Return (x, y) of the center of cell containing provided text 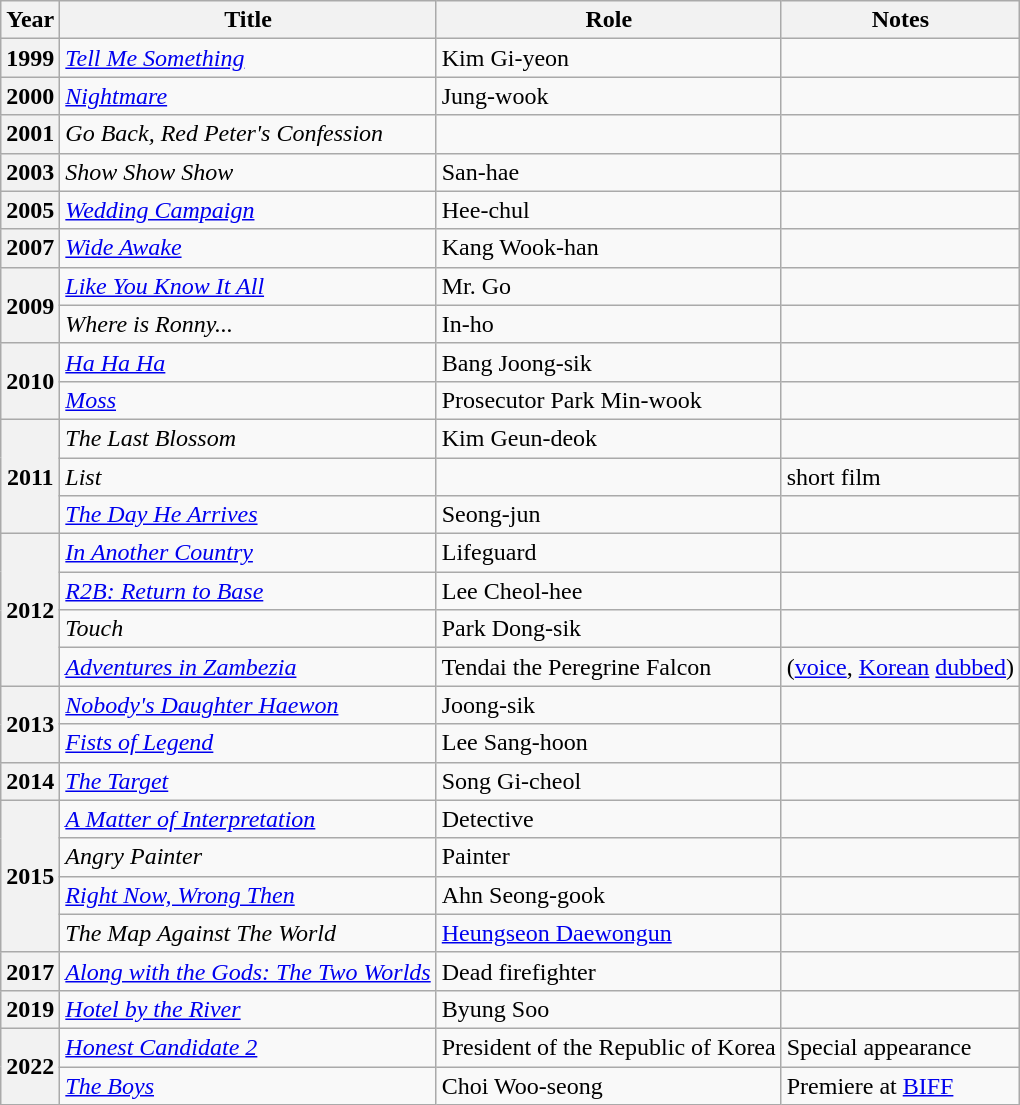
List (248, 477)
2003 (30, 172)
A Matter of Interpretation (248, 819)
Prosecutor Park Min-wook (608, 400)
Joong-sik (608, 705)
Hee-chul (608, 210)
2019 (30, 1009)
Like You Know It All (248, 286)
short film (900, 477)
Year (30, 20)
Choi Woo-seong (608, 1085)
Show Show Show (248, 172)
Tendai the Peregrine Falcon (608, 667)
Tell Me Something (248, 58)
The Map Against The World (248, 933)
2013 (30, 724)
Seong-jun (608, 515)
Touch (248, 629)
Ha Ha Ha (248, 362)
2012 (30, 610)
Lifeguard (608, 553)
Nightmare (248, 96)
Lee Cheol-hee (608, 591)
Nobody's Daughter Haewon (248, 705)
Notes (900, 20)
R2B: Return to Base (248, 591)
Honest Candidate 2 (248, 1047)
Kim Gi-yeon (608, 58)
Angry Painter (248, 857)
Adventures in Zambezia (248, 667)
2011 (30, 476)
Go Back, Red Peter's Confession (248, 134)
Detective (608, 819)
Right Now, Wrong Then (248, 895)
Bang Joong-sik (608, 362)
Jung-wook (608, 96)
2015 (30, 876)
2010 (30, 381)
The Last Blossom (248, 438)
(voice, Korean dubbed) (900, 667)
Wide Awake (248, 248)
The Boys (248, 1085)
Special appearance (900, 1047)
2022 (30, 1066)
2017 (30, 971)
Lee Sang-hoon (608, 743)
President of the Republic of Korea (608, 1047)
Song Gi-cheol (608, 781)
Title (248, 20)
Kim Geun-deok (608, 438)
1999 (30, 58)
Byung Soo (608, 1009)
Along with the Gods: The Two Worlds (248, 971)
Painter (608, 857)
2001 (30, 134)
Ahn Seong-gook (608, 895)
Heungseon Daewongun (608, 933)
2014 (30, 781)
2005 (30, 210)
The Target (248, 781)
2009 (30, 305)
In Another Country (248, 553)
Park Dong-sik (608, 629)
Kang Wook-han (608, 248)
Moss (248, 400)
Premiere at BIFF (900, 1085)
Fists of Legend (248, 743)
In-ho (608, 324)
San-hae (608, 172)
Role (608, 20)
Dead firefighter (608, 971)
Wedding Campaign (248, 210)
The Day He Arrives (248, 515)
Mr. Go (608, 286)
2000 (30, 96)
2007 (30, 248)
Hotel by the River (248, 1009)
Where is Ronny... (248, 324)
